Capture the cell that displays the provided text and extract its [X, Y] central coordinate. 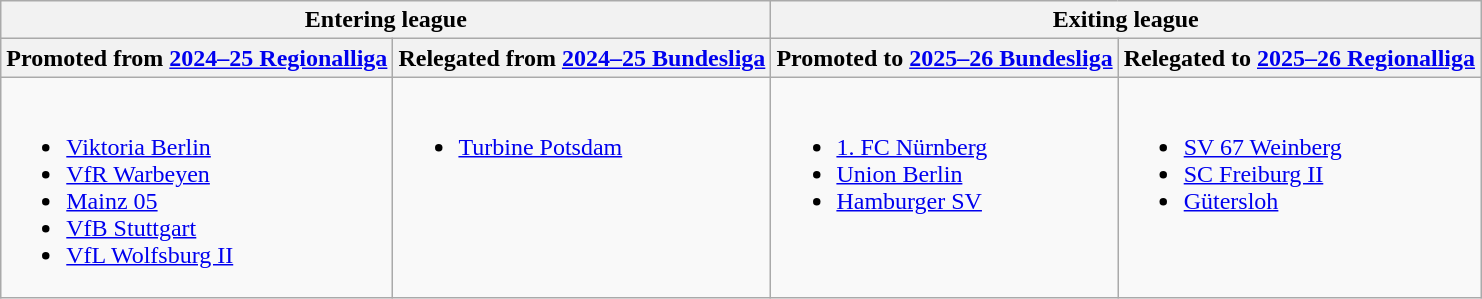
Entering league [386, 20]
Promoted to 2025–26 Bundesliga [944, 58]
Turbine Potsdam [582, 188]
SV 67 WeinbergSC Freiburg IIGütersloh [1299, 188]
Promoted from 2024–25 Regionalliga [197, 58]
Viktoria BerlinVfR WarbeyenMainz 05VfB StuttgartVfL Wolfsburg II [197, 188]
Relegated to 2025–26 Regionalliga [1299, 58]
Relegated from 2024–25 Bundesliga [582, 58]
1. FC NürnbergUnion BerlinHamburger SV [944, 188]
Exiting league [1126, 20]
